From the cell containing the given text, extract its center point as [x, y] coordinate. 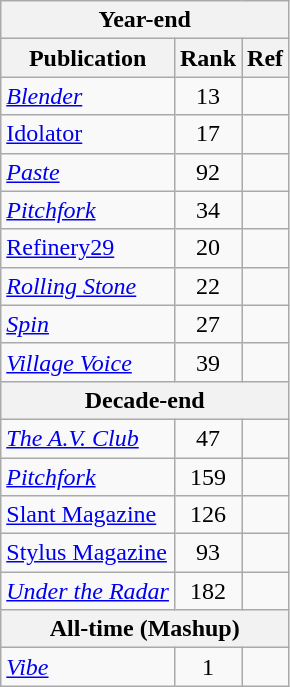
Year-end [145, 20]
1 [208, 667]
93 [208, 553]
13 [208, 96]
27 [208, 324]
Idolator [88, 134]
Spin [88, 324]
Rank [208, 58]
Village Voice [88, 362]
182 [208, 591]
159 [208, 477]
34 [208, 210]
39 [208, 362]
126 [208, 515]
92 [208, 172]
47 [208, 438]
17 [208, 134]
Slant Magazine [88, 515]
Refinery29 [88, 248]
The A.V. Club [88, 438]
Vibe [88, 667]
20 [208, 248]
Paste [88, 172]
Publication [88, 58]
Stylus Magazine [88, 553]
Rolling Stone [88, 286]
Blender [88, 96]
Decade-end [145, 400]
22 [208, 286]
All-time (Mashup) [145, 629]
Under the Radar [88, 591]
Ref [266, 58]
